Scan for the cell matching the given text and deliver its (x, y) coordinate at center. 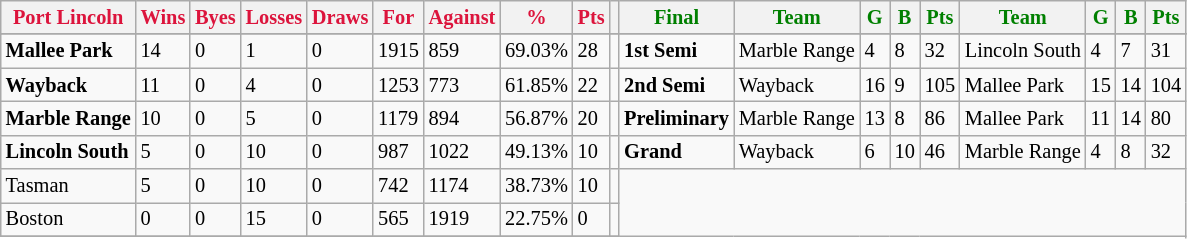
% (536, 17)
Wins (164, 17)
Against (462, 17)
742 (398, 186)
773 (462, 85)
Boston (68, 219)
894 (462, 118)
Draws (340, 17)
987 (398, 152)
7 (1131, 51)
69.03% (536, 51)
49.13% (536, 152)
28 (592, 51)
Byes (215, 17)
Port Lincoln (68, 17)
22.75% (536, 219)
56.87% (536, 118)
Grand (676, 152)
6 (875, 152)
565 (398, 219)
46 (940, 152)
9 (905, 85)
104 (1166, 85)
1174 (462, 186)
61.85% (536, 85)
86 (940, 118)
2nd Semi (676, 85)
859 (462, 51)
16 (875, 85)
1 (274, 51)
Final (676, 17)
1179 (398, 118)
22 (592, 85)
Tasman (68, 186)
80 (1166, 118)
20 (592, 118)
38.73% (536, 186)
13 (875, 118)
1253 (398, 85)
Losses (274, 17)
31 (1166, 51)
1st Semi (676, 51)
1022 (462, 152)
For (398, 17)
105 (940, 85)
1915 (398, 51)
1919 (462, 219)
Preliminary (676, 118)
